Identify which cell holds the provided text, then report its [X, Y] central coordinate. 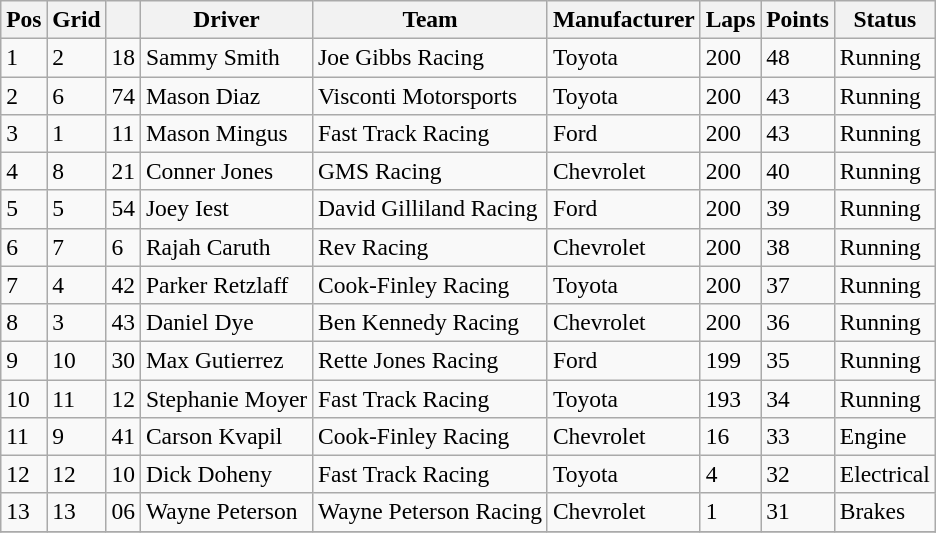
54 [123, 209]
30 [123, 360]
Pos [24, 19]
Wayne Peterson [226, 512]
Stephanie Moyer [226, 398]
Joe Gibbs Racing [430, 57]
Max Gutierrez [226, 360]
37 [798, 285]
Joey Iest [226, 209]
38 [798, 247]
Mason Mingus [226, 133]
Status [884, 19]
Rev Racing [430, 247]
Parker Retzlaff [226, 285]
40 [798, 171]
Wayne Peterson Racing [430, 512]
Manufacturer [624, 19]
Rajah Caruth [226, 247]
Ben Kennedy Racing [430, 322]
35 [798, 360]
Driver [226, 19]
Points [798, 19]
Laps [730, 19]
74 [123, 95]
32 [798, 474]
Engine [884, 436]
21 [123, 171]
Brakes [884, 512]
Visconti Motorsports [430, 95]
41 [123, 436]
Electrical [884, 474]
39 [798, 209]
Conner Jones [226, 171]
06 [123, 512]
31 [798, 512]
David Gilliland Racing [430, 209]
Daniel Dye [226, 322]
33 [798, 436]
42 [123, 285]
48 [798, 57]
Team [430, 19]
Rette Jones Racing [430, 360]
Grid [76, 19]
18 [123, 57]
Mason Diaz [226, 95]
Sammy Smith [226, 57]
Carson Kvapil [226, 436]
36 [798, 322]
34 [798, 398]
Dick Doheny [226, 474]
199 [730, 360]
GMS Racing [430, 171]
16 [730, 436]
193 [730, 398]
